Scan for the cell matching the given text and deliver its (x, y) coordinate at center. 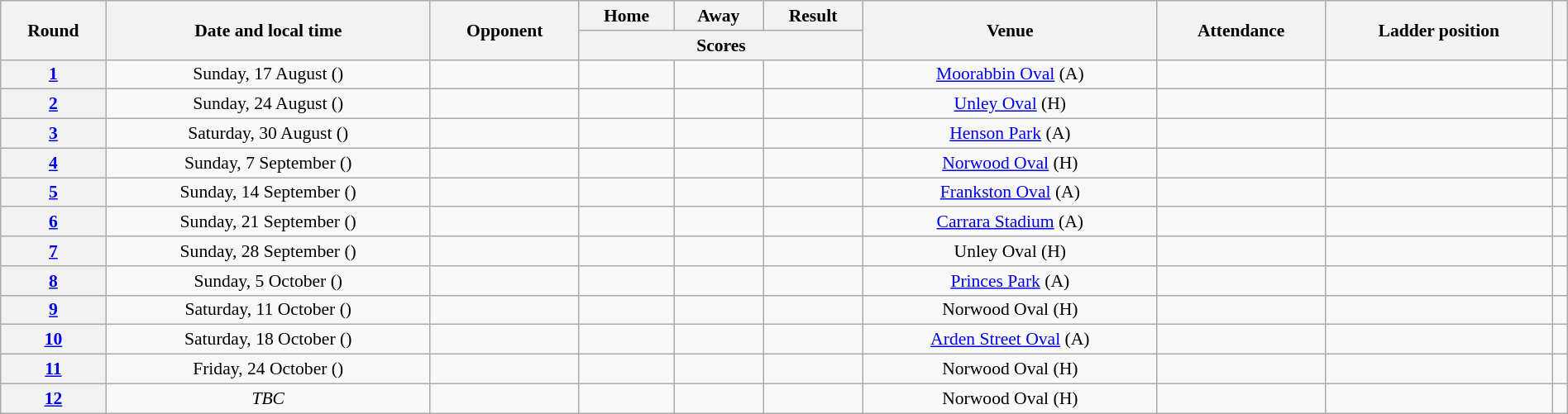
1 (53, 74)
Home (627, 16)
4 (53, 163)
7 (53, 251)
5 (53, 193)
Sunday, 21 September () (268, 222)
Sunday, 14 September () (268, 193)
Scores (721, 45)
Sunday, 17 August () (268, 74)
Round (53, 30)
Sunday, 7 September () (268, 163)
Ladder position (1439, 30)
Result (814, 16)
Venue (1011, 30)
9 (53, 310)
Saturday, 18 October () (268, 340)
Opponent (504, 30)
12 (53, 398)
10 (53, 340)
Henson Park (A) (1011, 134)
Sunday, 5 October () (268, 281)
Sunday, 28 September () (268, 251)
8 (53, 281)
Saturday, 30 August () (268, 134)
Attendance (1241, 30)
Moorabbin Oval (A) (1011, 74)
Friday, 24 October () (268, 369)
11 (53, 369)
TBC (268, 398)
Date and local time (268, 30)
6 (53, 222)
2 (53, 104)
Away (719, 16)
Frankston Oval (A) (1011, 193)
Arden Street Oval (A) (1011, 340)
Carrara Stadium (A) (1011, 222)
Princes Park (A) (1011, 281)
Saturday, 11 October () (268, 310)
Sunday, 24 August () (268, 104)
3 (53, 134)
